Output the (x, y) coordinate of the center of the cell containing the given text.  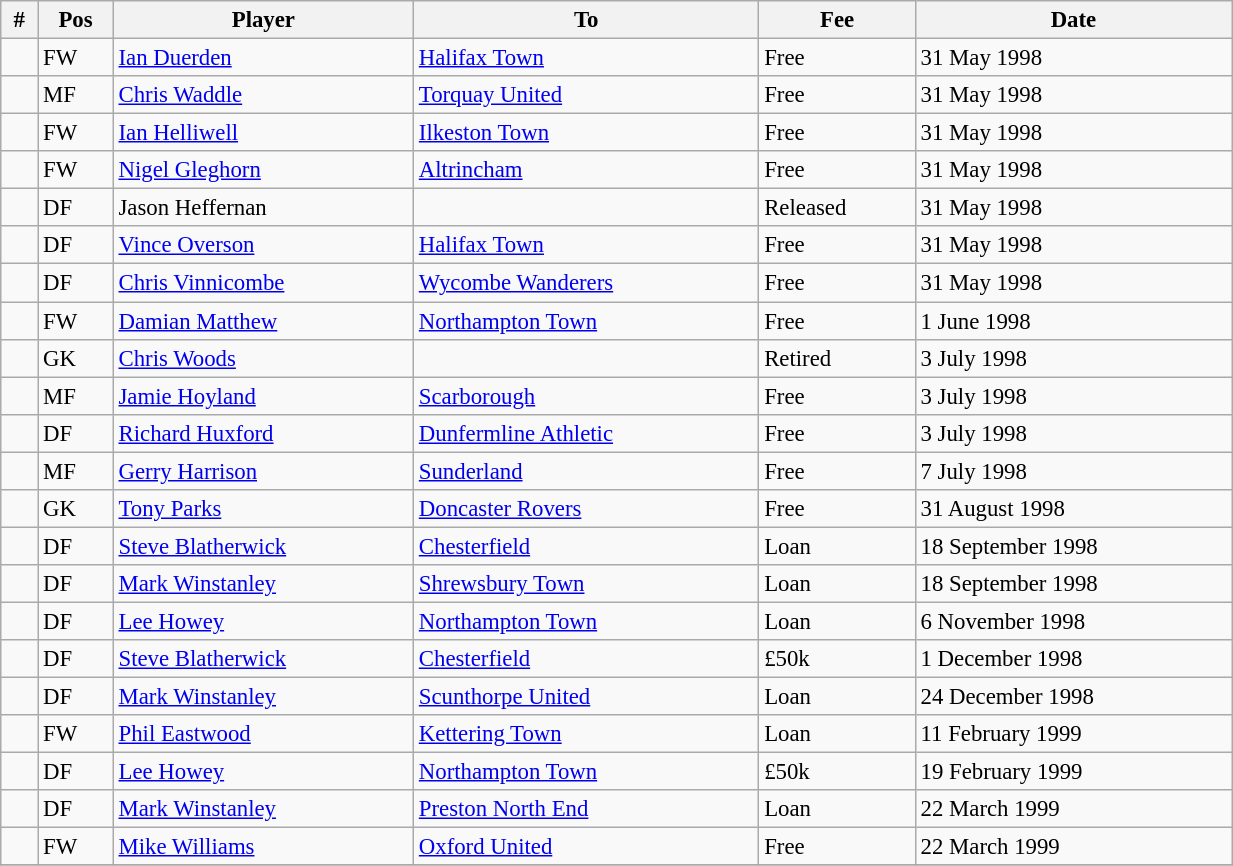
Phil Eastwood (263, 734)
Dunfermline Athletic (586, 433)
7 July 1998 (1073, 471)
Oxford United (586, 847)
6 November 1998 (1073, 621)
To (586, 20)
Retired (837, 358)
1 December 1998 (1073, 659)
Wycombe Wanderers (586, 283)
Richard Huxford (263, 433)
Ian Duerden (263, 58)
Torquay United (586, 95)
Kettering Town (586, 734)
Ian Helliwell (263, 133)
Mike Williams (263, 847)
Pos (76, 20)
Nigel Gleghorn (263, 170)
19 February 1999 (1073, 772)
Released (837, 208)
11 February 1999 (1073, 734)
Scarborough (586, 396)
Fee (837, 20)
Jason Heffernan (263, 208)
# (20, 20)
1 June 1998 (1073, 321)
Chris Vinnicombe (263, 283)
Doncaster Rovers (586, 509)
Preston North End (586, 809)
Chris Waddle (263, 95)
Player (263, 20)
Ilkeston Town (586, 133)
Sunderland (586, 471)
Altrincham (586, 170)
Date (1073, 20)
Shrewsbury Town (586, 584)
Chris Woods (263, 358)
Damian Matthew (263, 321)
Tony Parks (263, 509)
31 August 1998 (1073, 509)
24 December 1998 (1073, 697)
Scunthorpe United (586, 697)
Jamie Hoyland (263, 396)
Vince Overson (263, 245)
Gerry Harrison (263, 471)
